Provide the (X, Y) coordinate of the cell's center where the given text is located.  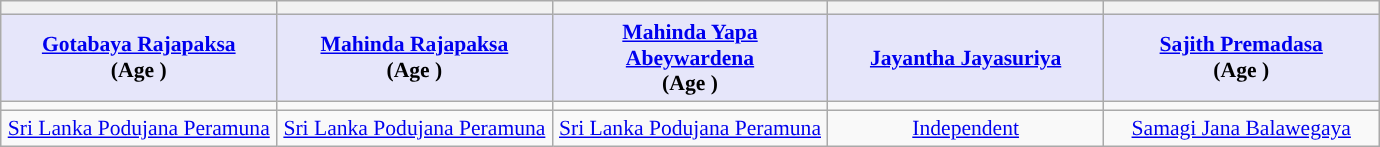
Samagi Jana Balawegaya (1241, 129)
Sajith Premadasa(Age ) (1241, 58)
Mahinda Yapa Abeywardena(Age ) (690, 58)
Independent (966, 129)
Gotabaya Rajapaksa(Age ) (139, 58)
Jayantha Jayasuriya (966, 58)
Mahinda Rajapaksa(Age ) (415, 58)
